Scan for the cell matching the given text and deliver its [X, Y] coordinate at center. 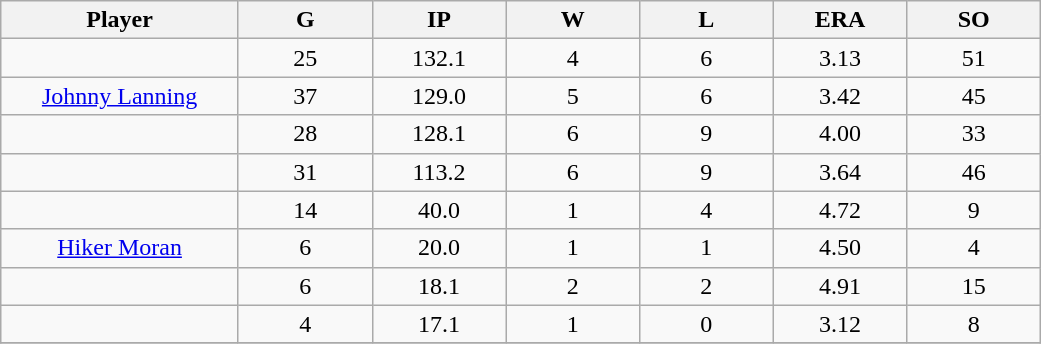
4.91 [840, 286]
31 [305, 172]
4.72 [840, 210]
132.1 [439, 58]
8 [974, 324]
51 [974, 58]
129.0 [439, 96]
W [573, 20]
3.64 [840, 172]
3.42 [840, 96]
25 [305, 58]
46 [974, 172]
Johnny Lanning [120, 96]
L [706, 20]
IP [439, 20]
14 [305, 210]
3.12 [840, 324]
20.0 [439, 248]
28 [305, 134]
4.00 [840, 134]
128.1 [439, 134]
17.1 [439, 324]
ERA [840, 20]
33 [974, 134]
5 [573, 96]
4.50 [840, 248]
45 [974, 96]
Player [120, 20]
Hiker Moran [120, 248]
SO [974, 20]
40.0 [439, 210]
0 [706, 324]
G [305, 20]
18.1 [439, 286]
113.2 [439, 172]
3.13 [840, 58]
15 [974, 286]
37 [305, 96]
